Capture the cell that displays the provided text and extract its (X, Y) central coordinate. 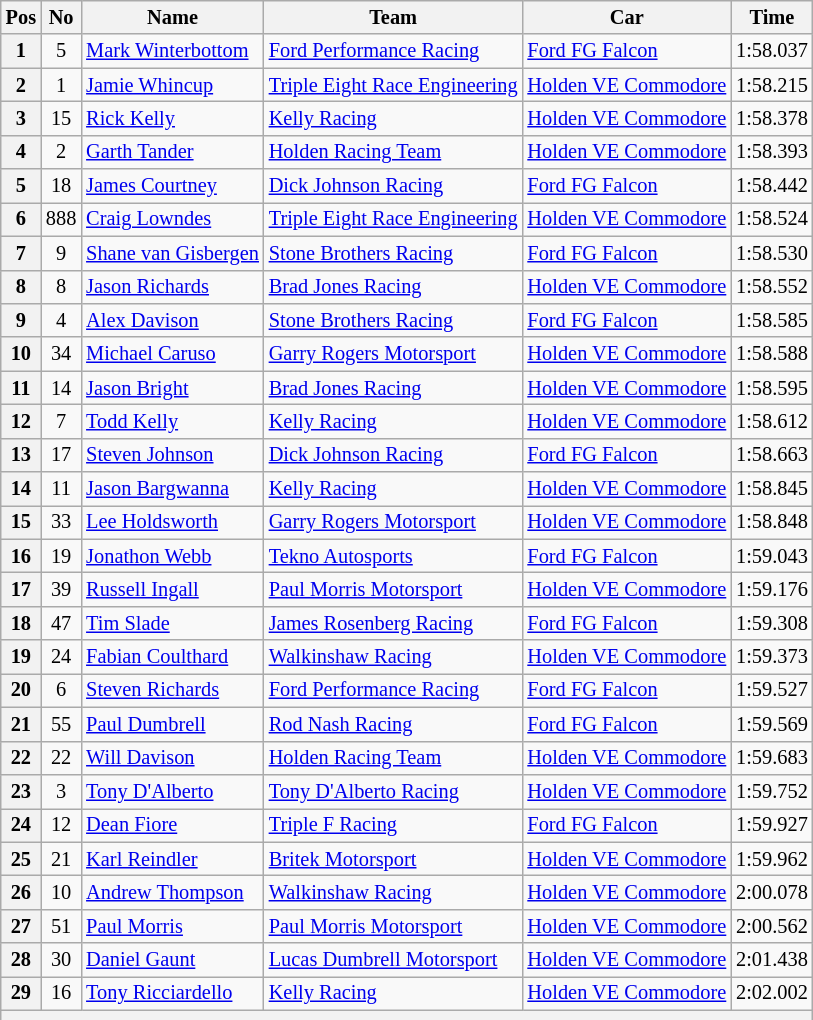
2:01.438 (772, 960)
1:59.308 (772, 623)
2:00.562 (772, 926)
1:58.393 (772, 152)
23 (21, 791)
30 (61, 960)
1:59.043 (772, 556)
51 (61, 926)
2:02.002 (772, 993)
1:59.962 (772, 859)
Daniel Gaunt (172, 960)
28 (21, 960)
Car (626, 17)
Fabian Coulthard (172, 657)
Jonathon Webb (172, 556)
Britek Motorsport (394, 859)
Jason Bright (172, 388)
Tony D'Alberto Racing (394, 791)
Triple F Racing (394, 825)
26 (21, 892)
55 (61, 724)
Garth Tander (172, 152)
1:58.524 (772, 219)
1:59.927 (772, 825)
Shane van Gisbergen (172, 253)
1:59.752 (772, 791)
Alex Davison (172, 320)
Jamie Whincup (172, 85)
1:58.588 (772, 354)
29 (21, 993)
1:58.378 (772, 118)
888 (61, 219)
Craig Lowndes (172, 219)
Russell Ingall (172, 589)
1:58.215 (772, 85)
Steven Richards (172, 690)
Tekno Autosports (394, 556)
1:59.176 (772, 589)
1:58.530 (772, 253)
Lucas Dumbrell Motorsport (394, 960)
Dean Fiore (172, 825)
Andrew Thompson (172, 892)
Lee Holdsworth (172, 522)
47 (61, 623)
1:59.527 (772, 690)
1:59.683 (772, 758)
Time (772, 17)
Michael Caruso (172, 354)
1:58.442 (772, 186)
James Rosenberg Racing (394, 623)
1:58.552 (772, 287)
1:59.373 (772, 657)
2:00.078 (772, 892)
1:58.663 (772, 455)
Jason Richards (172, 287)
1:59.569 (772, 724)
1:58.612 (772, 421)
25 (21, 859)
39 (61, 589)
1:58.037 (772, 51)
Team (394, 17)
Tony D'Alberto (172, 791)
Tim Slade (172, 623)
1:58.585 (772, 320)
13 (21, 455)
Karl Reindler (172, 859)
1:58.845 (772, 489)
Will Davison (172, 758)
Paul Morris (172, 926)
No (61, 17)
Mark Winterbottom (172, 51)
34 (61, 354)
Pos (21, 17)
Jason Bargwanna (172, 489)
27 (21, 926)
Rod Nash Racing (394, 724)
Rick Kelly (172, 118)
Todd Kelly (172, 421)
20 (21, 690)
Paul Dumbrell (172, 724)
1:58.848 (772, 522)
1:58.595 (772, 388)
Steven Johnson (172, 455)
James Courtney (172, 186)
Name (172, 17)
Tony Ricciardello (172, 993)
33 (61, 522)
